Capture the cell that displays the provided text and extract its [X, Y] central coordinate. 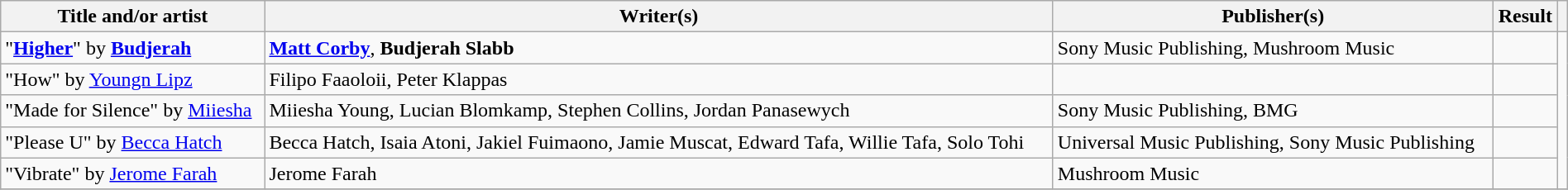
"How" by Youngn Lipz [132, 79]
Filipo Faaoloii, Peter Klappas [658, 79]
Mushroom Music [1273, 173]
Becca Hatch, Isaia Atoni, Jakiel Fuimaono, Jamie Muscat, Edward Tafa, Willie Tafa, Solo Tohi [658, 142]
Title and/or artist [132, 17]
"Please U" by Becca Hatch [132, 142]
Publisher(s) [1273, 17]
Matt Corby, Budjerah Slabb [658, 48]
Sony Music Publishing, Mushroom Music [1273, 48]
Result [1525, 17]
Universal Music Publishing, Sony Music Publishing [1273, 142]
Miiesha Young, Lucian Blomkamp, Stephen Collins, Jordan Panasewych [658, 111]
"Vibrate" by Jerome Farah [132, 173]
Jerome Farah [658, 173]
Writer(s) [658, 17]
"Higher" by Budjerah [132, 48]
"Made for Silence" by Miiesha [132, 111]
Sony Music Publishing, BMG [1273, 111]
